Search for the cell housing the specified text and yield its (X, Y) center coordinate. 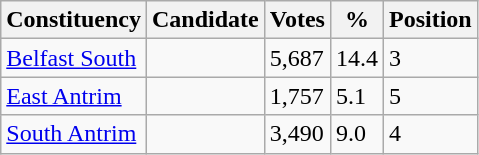
Position (430, 20)
5,687 (297, 58)
14.4 (356, 58)
Votes (297, 20)
% (356, 20)
Belfast South (74, 58)
3 (430, 58)
East Antrim (74, 96)
3,490 (297, 134)
4 (430, 134)
South Antrim (74, 134)
5 (430, 96)
Constituency (74, 20)
Candidate (205, 20)
9.0 (356, 134)
1,757 (297, 96)
5.1 (356, 96)
